Provide the [X, Y] coordinate of the cell's center where the given text is located.  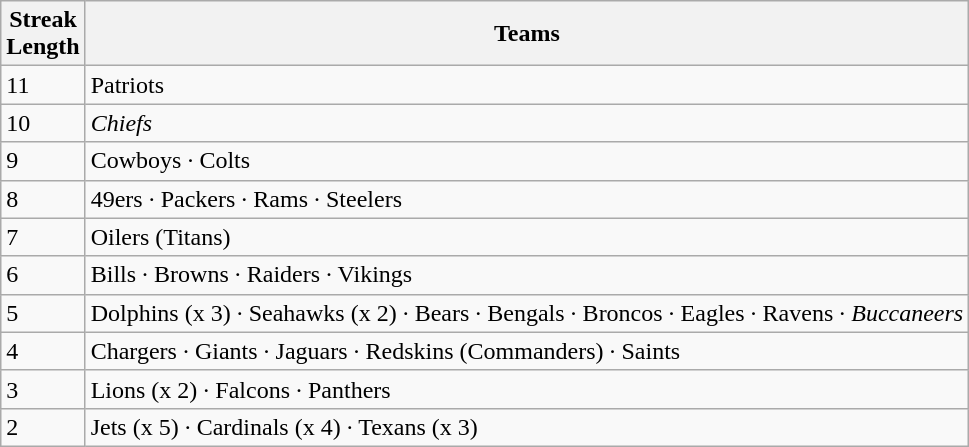
49ers · Packers · Rams · Steelers [527, 199]
2 [43, 427]
8 [43, 199]
6 [43, 275]
Chargers · Giants · Jaguars · Redskins (Commanders) · Saints [527, 351]
4 [43, 351]
5 [43, 313]
Chiefs [527, 123]
Patriots [527, 85]
Teams [527, 34]
9 [43, 161]
3 [43, 389]
Cowboys · Colts [527, 161]
Streak Length [43, 34]
Dolphins (x 3) · Seahawks (x 2) · Bears · Bengals · Broncos · Eagles · Ravens · Buccaneers [527, 313]
7 [43, 237]
11 [43, 85]
Lions (x 2) · Falcons · Panthers [527, 389]
10 [43, 123]
Oilers (Titans) [527, 237]
Bills · Browns · Raiders · Vikings [527, 275]
Jets (x 5) · Cardinals (x 4) · Texans (x 3) [527, 427]
